Return the (x, y) coordinate for the center point of the cell that contains the specified text.  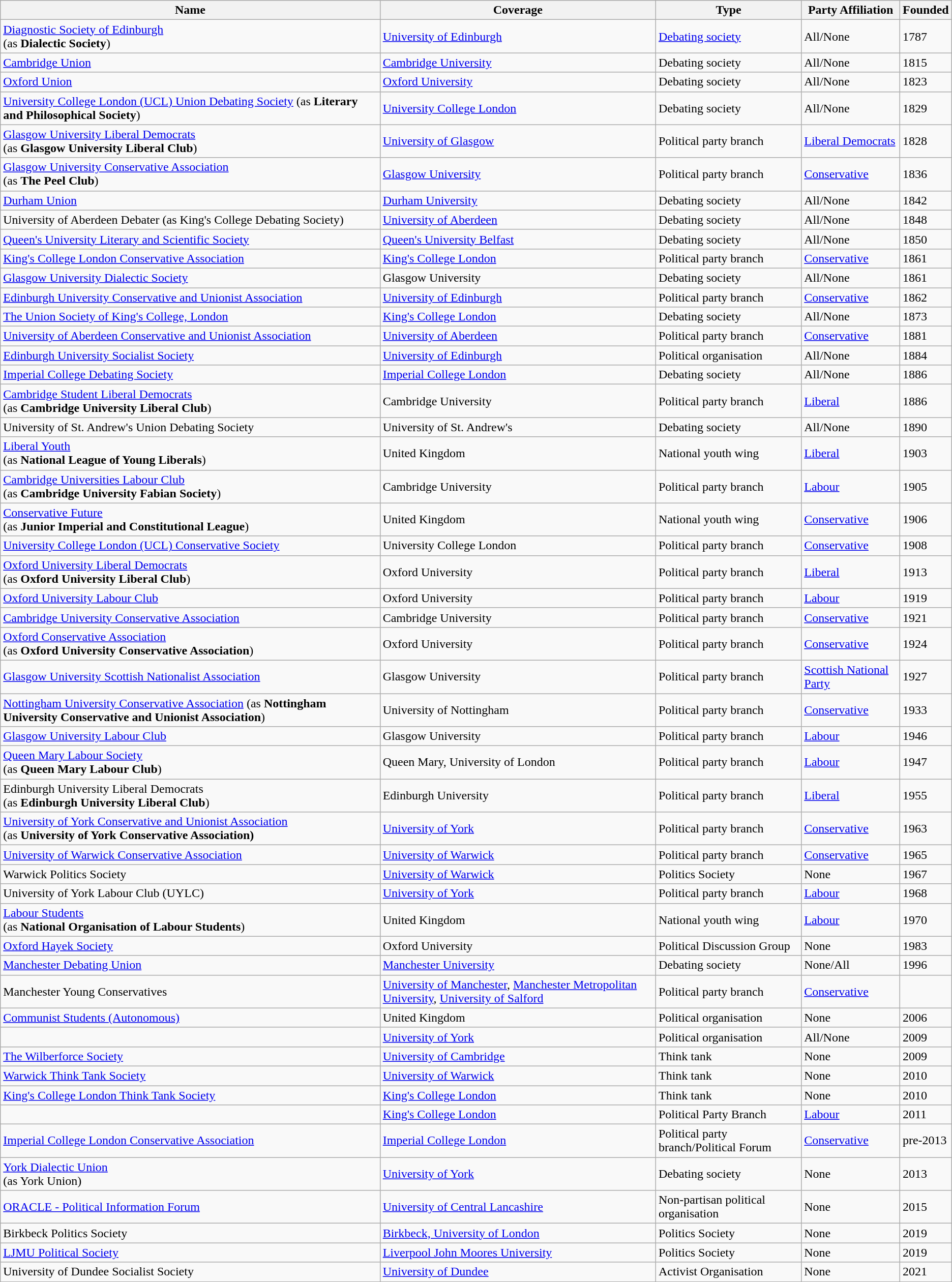
Cambridge Union (190, 63)
1933 (926, 710)
1965 (926, 855)
Founded (926, 10)
1946 (926, 736)
1983 (926, 946)
Edinburgh University Socialist Society (190, 355)
1842 (926, 200)
University of Dundee Socialist Society (190, 1272)
Oxford Hayek Society (190, 946)
Political party branch/Political Forum (728, 1141)
Oxford University Labour Club (190, 598)
Labour Students(as National Organisation of Labour Students) (190, 919)
Warwick Politics Society (190, 874)
Queen's University Literary and Scientific Society (190, 239)
Edinburgh University Conservative and Unionist Association (190, 297)
Glasgow University Liberal Democrats(as Glasgow University Liberal Club) (190, 141)
University of Central Lancashire (518, 1207)
1967 (926, 874)
Type (728, 10)
1955 (926, 795)
1850 (926, 239)
1890 (926, 427)
University of St. Andrew's (518, 427)
1913 (926, 572)
1815 (926, 63)
1836 (926, 174)
University of Aberdeen Conservative and Unionist Association (190, 336)
Glasgow University Labour Club (190, 736)
The Union Society of King's College, London (190, 317)
2021 (926, 1272)
Coverage (518, 10)
University of York Conservative and Unionist Association(as University of York Conservative Association) (190, 829)
University College London (UCL) Union Debating Society (as Literary and Philosophical Society) (190, 108)
Durham University (518, 200)
1905 (926, 486)
Scottish National Party (851, 676)
University of Aberdeen Debater (as King's College Debating Society) (190, 220)
1848 (926, 220)
Glasgow University Scottish Nationalist Association (190, 676)
1862 (926, 297)
Edinburgh University (518, 795)
1787 (926, 37)
Imperial College Debating Society (190, 375)
King's College London Think Tank Society (190, 1095)
None/All (851, 965)
1873 (926, 317)
The Wilberforce Society (190, 1056)
Nottingham University Conservative Association (as Nottingham University Conservative and Unionist Association) (190, 710)
Liverpool John Moores University (518, 1253)
Manchester University (518, 965)
1881 (926, 336)
LJMU Political Society (190, 1253)
1924 (926, 644)
Liberal Youth(as National League of Young Liberals) (190, 454)
Glasgow University Dialectic Society (190, 278)
2015 (926, 1207)
2006 (926, 1018)
University of Dundee (518, 1272)
Queen Mary Labour Society(as Queen Mary Labour Club) (190, 763)
Oxford Union (190, 82)
Birkbeck Politics Society (190, 1233)
1903 (926, 454)
2013 (926, 1174)
1884 (926, 355)
Cambridge University Conservative Association (190, 617)
Imperial College London Conservative Association (190, 1141)
Queen's University Belfast (518, 239)
Manchester Young Conservatives (190, 992)
1919 (926, 598)
Cambridge Universities Labour Club(as Cambridge University Fabian Society) (190, 486)
University of York Labour Club (UYLC) (190, 893)
University of Cambridge (518, 1056)
Political Discussion Group (728, 946)
2011 (926, 1115)
Party Affiliation (851, 10)
Warwick Think Tank Society (190, 1076)
pre-2013 (926, 1141)
University College London (UCL) Conservative Society (190, 546)
1828 (926, 141)
Political Party Branch (728, 1115)
1921 (926, 617)
York Dialectic Union(as York Union) (190, 1174)
University of Nottingham (518, 710)
University of St. Andrew's Union Debating Society (190, 427)
1970 (926, 919)
University of Manchester, Manchester Metropolitan University, University of Salford (518, 992)
University of Warwick Conservative Association (190, 855)
Diagnostic Society of Edinburgh(as Dialectic Society) (190, 37)
Name (190, 10)
Durham Union (190, 200)
Communist Students (Autonomous) (190, 1018)
1823 (926, 82)
1963 (926, 829)
Conservative Future(as Junior Imperial and Constitutional League) (190, 520)
1906 (926, 520)
1968 (926, 893)
Oxford Conservative Association(as Oxford University Conservative Association) (190, 644)
Oxford University Liberal Democrats(as Oxford University Liberal Club) (190, 572)
1829 (926, 108)
1947 (926, 763)
University of Glasgow (518, 141)
Glasgow University Conservative Association(as The Peel Club) (190, 174)
Non-partisan political organisation (728, 1207)
Queen Mary, University of London (518, 763)
1996 (926, 965)
Activist Organisation (728, 1272)
King's College London Conservative Association (190, 258)
Cambridge Student Liberal Democrats(as Cambridge University Liberal Club) (190, 401)
ORACLE - Political Information Forum (190, 1207)
Liberal Democrats (851, 141)
Edinburgh University Liberal Democrats(as Edinburgh University Liberal Club) (190, 795)
Birkbeck, University of London (518, 1233)
1908 (926, 546)
1927 (926, 676)
Manchester Debating Union (190, 965)
